Detect which cell encompasses the target text, then output its [X, Y] center coordinate. 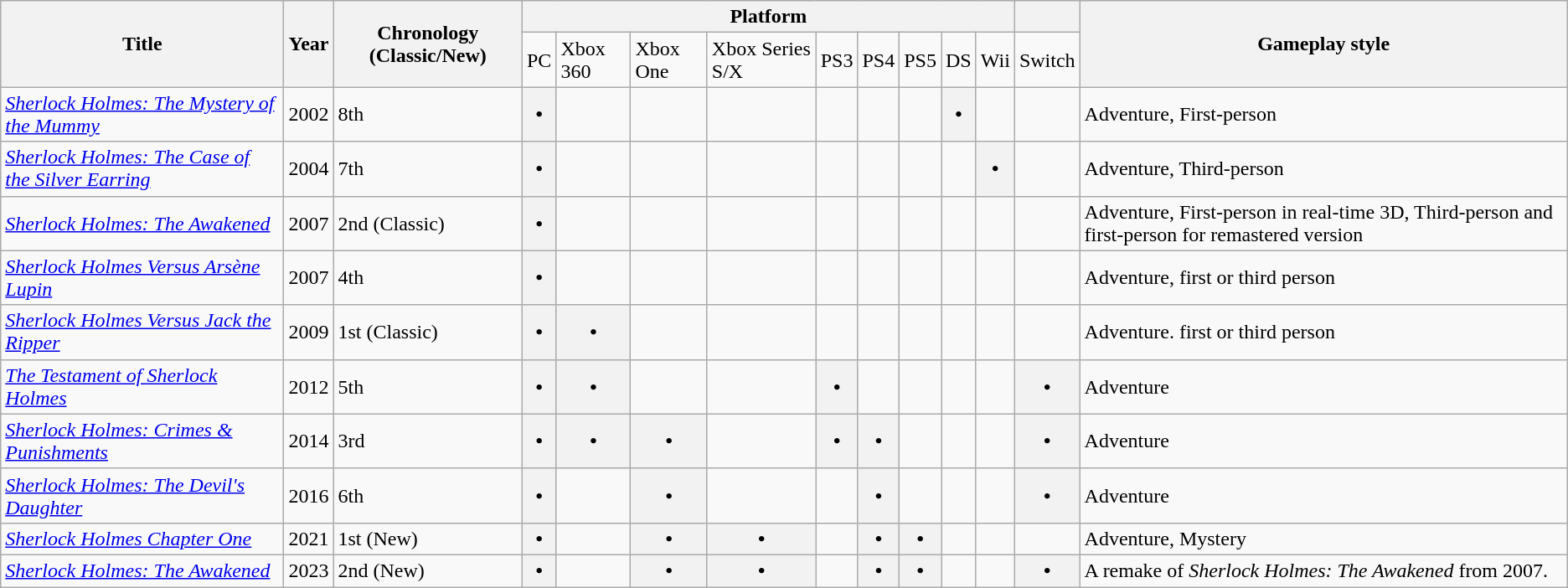
A remake of Sherlock Holmes: The Awakened from 2007. [1323, 570]
Adventure, first or third person [1323, 278]
Xbox 360 [593, 60]
Xbox Series S/X [761, 60]
2nd (Classic) [427, 223]
PS5 [921, 60]
Sherlock Holmes: The Case of the Silver Earring [142, 169]
Platform [768, 17]
Wii [995, 60]
2014 [308, 441]
2023 [308, 570]
Adventure, First-person in real-time 3D, Third-person and first-person for remastered version [1323, 223]
PC [539, 60]
Adventure, First-person [1323, 114]
The Testament of Sherlock Holmes [142, 387]
2016 [308, 496]
Year [308, 44]
Sherlock Holmes: The Devil's Daughter [142, 496]
1st (New) [427, 539]
Gameplay style [1323, 44]
1st (Classic) [427, 332]
Chronology (Classic/New) [427, 44]
2002 [308, 114]
Adventure, Mystery [1323, 539]
DS [959, 60]
2004 [308, 169]
Sherlock Holmes Versus Jack the Ripper [142, 332]
8th [427, 114]
Sherlock Holmes: Crimes & Punishments [142, 441]
Sherlock Holmes Versus Arsène Lupin [142, 278]
7th [427, 169]
PS4 [879, 60]
Sherlock Holmes: The Mystery of the Mummy [142, 114]
2012 [308, 387]
Sherlock Holmes Chapter One [142, 539]
5th [427, 387]
6th [427, 496]
Adventure, Third-person [1323, 169]
Xbox One [668, 60]
Title [142, 44]
2021 [308, 539]
2009 [308, 332]
4th [427, 278]
Switch [1047, 60]
3rd [427, 441]
2nd (New) [427, 570]
Adventure. first or third person [1323, 332]
PS3 [837, 60]
